Provide the [X, Y] coordinate of the cell's center where the given text is located.  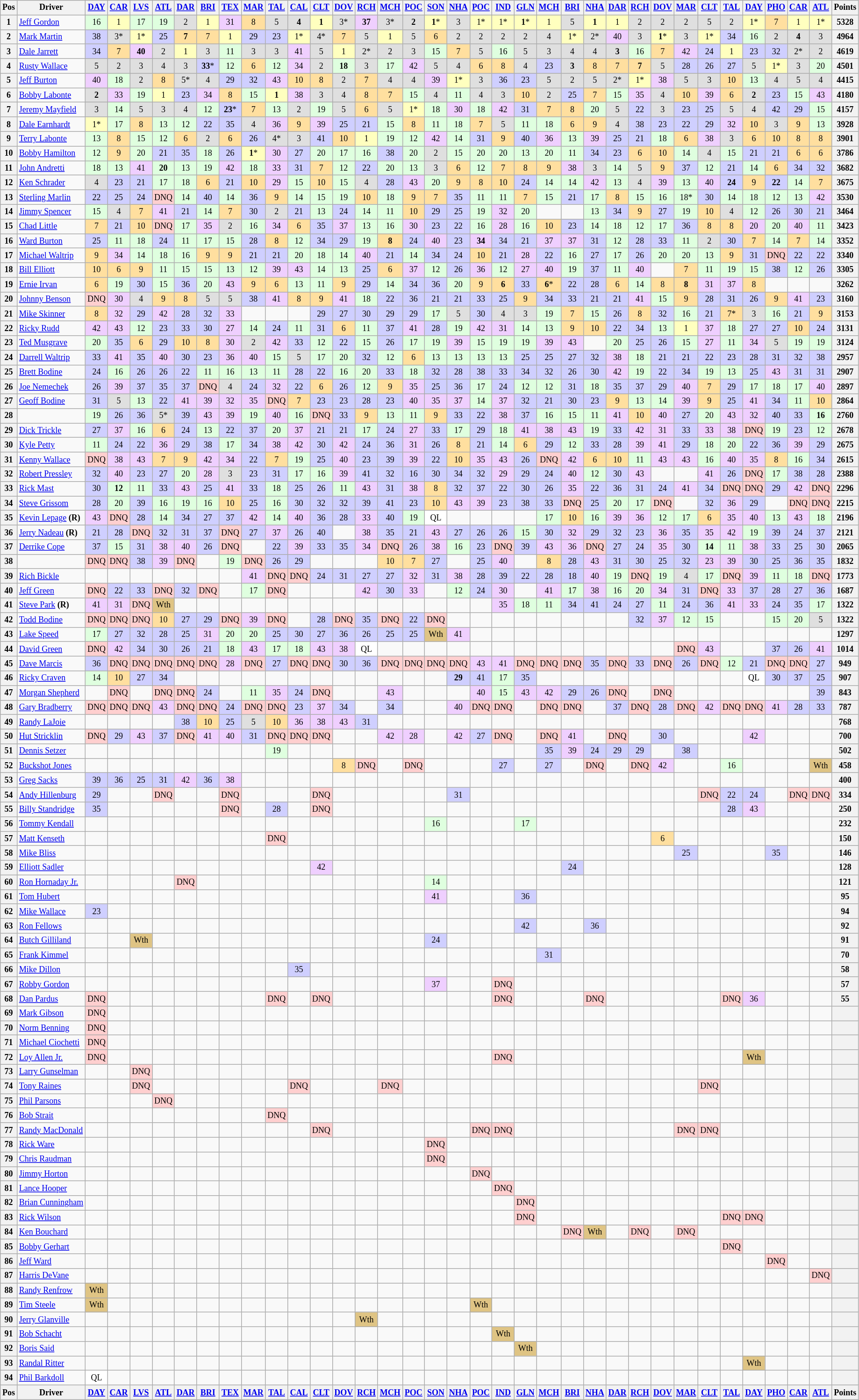
4180 [845, 95]
458 [845, 766]
Jeremy Mayfield [51, 109]
63 [9, 926]
Darrell Waltrip [51, 357]
79 [9, 1159]
232 [845, 824]
2897 [845, 386]
68 [9, 999]
John Andretti [51, 168]
Brett Bodine [51, 372]
334 [845, 795]
Mark Gibson [51, 1014]
1832 [845, 561]
2907 [845, 372]
Harris DeVane [51, 1276]
Rusty Wallace [51, 65]
2065 [845, 547]
2675 [845, 445]
Dick Trickle [51, 430]
2388 [845, 474]
69 [9, 1014]
65 [9, 955]
48 [9, 707]
66 [9, 970]
787 [845, 707]
Jeff Burton [51, 80]
49 [9, 722]
Michael Ciochetti [51, 1043]
150 [845, 839]
Ron Fellows [51, 926]
Mike Wallace [51, 911]
Rick Ware [51, 1145]
Joe Nemechek [51, 386]
18* [686, 197]
Norm Benning [51, 1028]
3464 [845, 211]
3675 [845, 182]
Kyle Petty [51, 445]
768 [845, 722]
700 [845, 736]
Chad Little [51, 226]
Tim Steele [51, 1305]
88 [9, 1291]
Geoff Bodine [51, 401]
87 [9, 1276]
Mark Martin [51, 36]
Bob Strait [51, 1116]
Johnny Benson [51, 299]
Randy LaJoie [51, 722]
843 [845, 693]
Dale Earnhardt [51, 124]
Randal Ritter [51, 1364]
67 [9, 984]
Jeff Green [51, 591]
83 [9, 1218]
64 [9, 941]
5328 [845, 22]
7* [731, 313]
78 [9, 1145]
2215 [845, 503]
3530 [845, 197]
Bill Elliott [51, 270]
Derrike Cope [51, 547]
Andy Hillenburg [51, 795]
3124 [845, 343]
6* [549, 284]
3160 [845, 299]
Dave Marcis [51, 663]
Terry Labonte [51, 138]
Butch Gilliland [51, 941]
71 [9, 1043]
Rick Mast [51, 488]
Jeff Ward [51, 1262]
Steve Park (R) [51, 605]
Jerry Glanville [51, 1320]
3352 [845, 241]
89 [9, 1305]
84 [9, 1232]
33* [208, 65]
Robert Pressley [51, 474]
Kevin Lepage (R) [51, 518]
3901 [845, 138]
Rick Wilson [51, 1218]
Kenny Wallace [51, 459]
2196 [845, 518]
4964 [845, 36]
Ron Hornaday Jr. [51, 882]
61 [9, 897]
Frank Kimmel [51, 955]
David Green [51, 649]
82 [9, 1203]
59 [9, 868]
Bobby Hamilton [51, 153]
51 [9, 751]
80 [9, 1174]
4157 [845, 109]
Tony Raines [51, 1086]
Ricky Rudd [51, 328]
52 [9, 766]
Michael Waltrip [51, 255]
Matt Kenseth [51, 839]
Tommy Kendall [51, 824]
2760 [845, 416]
128 [845, 868]
400 [845, 780]
Bobby Labonte [51, 95]
Jerry Nadeau (R) [51, 532]
2678 [845, 430]
Phil Barkdoll [51, 1378]
54 [9, 795]
Hut Stricklin [51, 736]
4501 [845, 65]
Chris Raudman [51, 1159]
Lake Speed [51, 634]
Ken Schrader [51, 182]
Gary Bradberry [51, 707]
3928 [845, 124]
90 [9, 1320]
121 [845, 882]
Lance Hooper [51, 1189]
46 [9, 678]
62 [9, 911]
85 [9, 1247]
3305 [845, 270]
146 [845, 853]
Mike Skinner [51, 313]
2296 [845, 488]
1297 [845, 634]
Boris Said [51, 1349]
Buckshot Jones [51, 766]
502 [845, 751]
74 [9, 1086]
Loy Allen Jr. [51, 1057]
Ricky Craven [51, 678]
1014 [845, 649]
1687 [845, 591]
44 [9, 649]
73 [9, 1072]
Bob Schacht [51, 1334]
3262 [845, 284]
Mike Dillon [51, 970]
3340 [845, 255]
Jeff Gordon [51, 22]
2864 [845, 401]
Ward Burton [51, 241]
Steve Grissom [51, 503]
Randy MacDonald [51, 1130]
72 [9, 1057]
Sterling Marlin [51, 197]
47 [9, 693]
76 [9, 1116]
75 [9, 1101]
250 [845, 809]
Greg Sacks [51, 780]
Jimmy Spencer [51, 211]
2615 [845, 459]
Randy Renfrow [51, 1291]
Jimmy Horton [51, 1174]
Brian Cunningham [51, 1203]
95 [845, 897]
Phil Parsons [51, 1101]
Rich Bickle [51, 576]
907 [845, 678]
45 [9, 663]
4415 [845, 80]
Todd Bodine [51, 620]
Ken Bouchard [51, 1232]
Dale Jarrett [51, 51]
Robby Gordon [51, 984]
3423 [845, 226]
50 [9, 736]
2121 [845, 532]
53 [9, 780]
86 [9, 1262]
Mike Bliss [51, 853]
Elliott Sadler [51, 868]
81 [9, 1189]
Ted Musgrave [51, 343]
3786 [845, 153]
949 [845, 663]
77 [9, 1130]
23* [230, 109]
3682 [845, 168]
60 [9, 882]
4619 [845, 51]
93 [9, 1364]
Morgan Shepherd [51, 693]
3131 [845, 328]
1773 [845, 576]
56 [9, 824]
Larry Gunselman [51, 1072]
Ernie Irvan [51, 284]
3153 [845, 313]
Tom Hubert [51, 897]
2957 [845, 357]
Dennis Setzer [51, 751]
Bobby Gerhart [51, 1247]
Dan Pardus [51, 999]
Billy Standridge [51, 809]
